Locate the cell with the specified text and output its (X, Y) center coordinate. 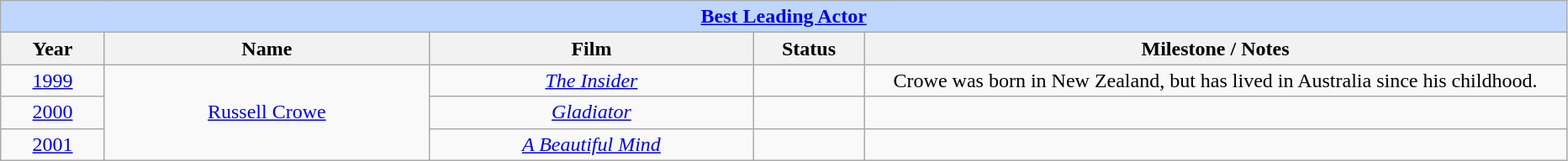
Year (53, 49)
A Beautiful Mind (591, 144)
Gladiator (591, 112)
Film (591, 49)
2001 (53, 144)
2000 (53, 112)
Name (267, 49)
Status (809, 49)
Best Leading Actor (784, 17)
1999 (53, 80)
The Insider (591, 80)
Russell Crowe (267, 112)
Milestone / Notes (1216, 49)
Crowe was born in New Zealand, but has lived in Australia since his childhood. (1216, 80)
